Scan for the cell matching the given text and deliver its [x, y] coordinate at center. 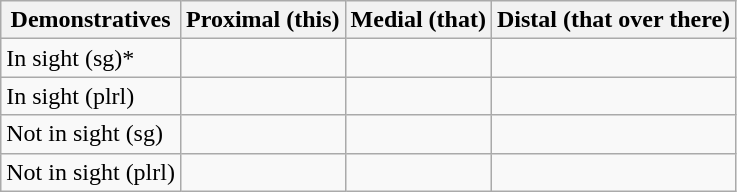
In sight (plrl) [91, 96]
Demonstratives [91, 20]
Distal (that over there) [613, 20]
In sight (sg)* [91, 58]
Not in sight (sg) [91, 134]
Medial (that) [418, 20]
Proximal (this) [262, 20]
Not in sight (plrl) [91, 172]
